Pinpoint the cell where the given text exists, returning its [x, y] midpoint coordinate. 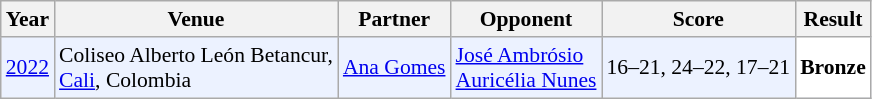
Opponent [526, 19]
Venue [196, 19]
Result [833, 19]
2022 [28, 68]
Year [28, 19]
Ana Gomes [394, 68]
Bronze [833, 68]
Partner [394, 19]
Score [699, 19]
Coliseo Alberto León Betancur,Cali, Colombia [196, 68]
José Ambrósio Auricélia Nunes [526, 68]
16–21, 24–22, 17–21 [699, 68]
